Capture the cell that displays the provided text and extract its (x, y) central coordinate. 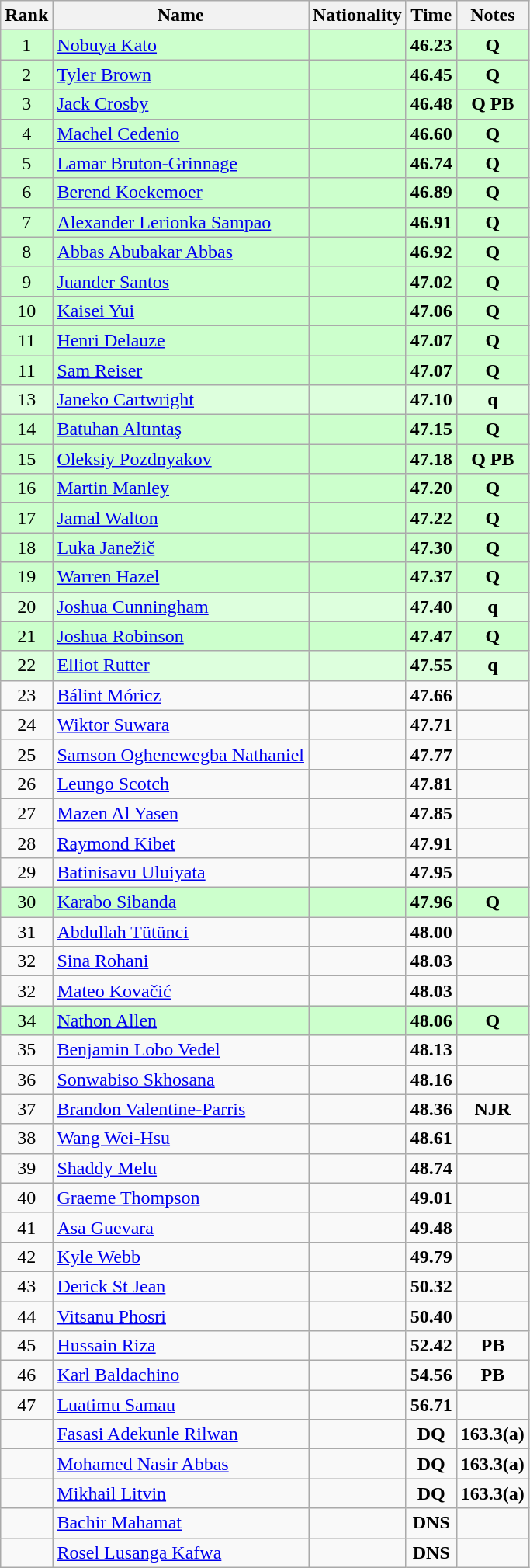
Fasasi Adekunle Rilwan (181, 1434)
52.42 (431, 1346)
46.23 (431, 45)
Samson Oghenewegba Nathaniel (181, 754)
15 (26, 459)
Juander Santos (181, 281)
50.32 (431, 1286)
56.71 (431, 1405)
41 (26, 1227)
Alexander Lerionka Sampao (181, 222)
Wiktor Suwara (181, 725)
Kyle Webb (181, 1257)
Berend Koekemoer (181, 193)
Batinisavu Uluiyata (181, 873)
Wang Wei-Hsu (181, 1139)
Karl Baldachino (181, 1375)
Tyler Brown (181, 75)
48.06 (431, 1020)
50.40 (431, 1316)
47.95 (431, 873)
48.13 (431, 1050)
49.48 (431, 1227)
30 (26, 902)
Sam Reiser (181, 370)
46.91 (431, 222)
Lamar Bruton-Grinnage (181, 163)
6 (26, 193)
47.22 (431, 518)
25 (26, 754)
47.40 (431, 607)
1 (26, 45)
48.74 (431, 1168)
47.18 (431, 459)
Abbas Abubakar Abbas (181, 252)
9 (26, 281)
37 (26, 1109)
Luatimu Samau (181, 1405)
2 (26, 75)
47.81 (431, 784)
40 (26, 1198)
Nobuya Kato (181, 45)
14 (26, 429)
24 (26, 725)
Benjamin Lobo Vedel (181, 1050)
Abdullah Tütünci (181, 932)
47.10 (431, 400)
48.16 (431, 1080)
46.60 (431, 134)
8 (26, 252)
7 (26, 222)
Raymond Kibet (181, 843)
34 (26, 1020)
NJR (492, 1109)
Rosel Lusanga Kafwa (181, 1552)
16 (26, 488)
4 (26, 134)
Sina Rohani (181, 961)
Bachir Mahamat (181, 1523)
47.20 (431, 488)
10 (26, 311)
36 (26, 1080)
47.15 (431, 429)
35 (26, 1050)
Graeme Thompson (181, 1198)
47.30 (431, 548)
Shaddy Melu (181, 1168)
54.56 (431, 1375)
47.71 (431, 725)
31 (26, 932)
47.06 (431, 311)
Jack Crosby (181, 104)
21 (26, 636)
Nathon Allen (181, 1020)
5 (26, 163)
Hussain Riza (181, 1346)
Notes (492, 16)
49.79 (431, 1257)
19 (26, 577)
47.85 (431, 813)
47 (26, 1405)
46.45 (431, 75)
Mohamed Nasir Abbas (181, 1464)
45 (26, 1346)
13 (26, 400)
20 (26, 607)
38 (26, 1139)
46.74 (431, 163)
47.47 (431, 636)
Asa Guevara (181, 1227)
47.91 (431, 843)
29 (26, 873)
Henri Delauze (181, 340)
Kaisei Yui (181, 311)
17 (26, 518)
39 (26, 1168)
44 (26, 1316)
Warren Hazel (181, 577)
Bálint Móricz (181, 695)
Sonwabiso Skhosana (181, 1080)
46 (26, 1375)
46.92 (431, 252)
43 (26, 1286)
3 (26, 104)
48.36 (431, 1109)
Mazen Al Yasen (181, 813)
Brandon Valentine-Parris (181, 1109)
Karabo Sibanda (181, 902)
Name (181, 16)
26 (26, 784)
47.37 (431, 577)
Martin Manley (181, 488)
22 (26, 666)
46.48 (431, 104)
Joshua Robinson (181, 636)
49.01 (431, 1198)
48.61 (431, 1139)
27 (26, 813)
47.66 (431, 695)
Oleksiy Pozdnyakov (181, 459)
Mateo Kovačić (181, 991)
47.77 (431, 754)
46.89 (431, 193)
18 (26, 548)
23 (26, 695)
Vitsanu Phosri (181, 1316)
Jamal Walton (181, 518)
47.96 (431, 902)
Joshua Cunningham (181, 607)
Rank (26, 16)
28 (26, 843)
Janeko Cartwright (181, 400)
Leungo Scotch (181, 784)
48.00 (431, 932)
Machel Cedenio (181, 134)
Mikhail Litvin (181, 1493)
Derick St Jean (181, 1286)
Luka Janežič (181, 548)
47.02 (431, 281)
47.55 (431, 666)
Batuhan Altıntaş (181, 429)
42 (26, 1257)
Time (431, 16)
Elliot Rutter (181, 666)
Nationality (358, 16)
